Find where the given text appears and provide that cell's center as (X, Y) coordinate. 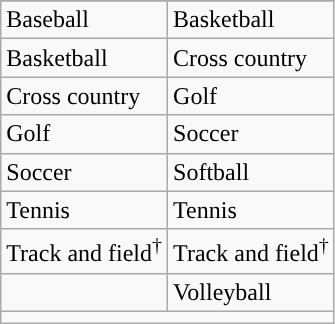
Softball (252, 172)
Baseball (84, 20)
Volleyball (252, 293)
